Detect which cell encompasses the target text, then output its (x, y) center coordinate. 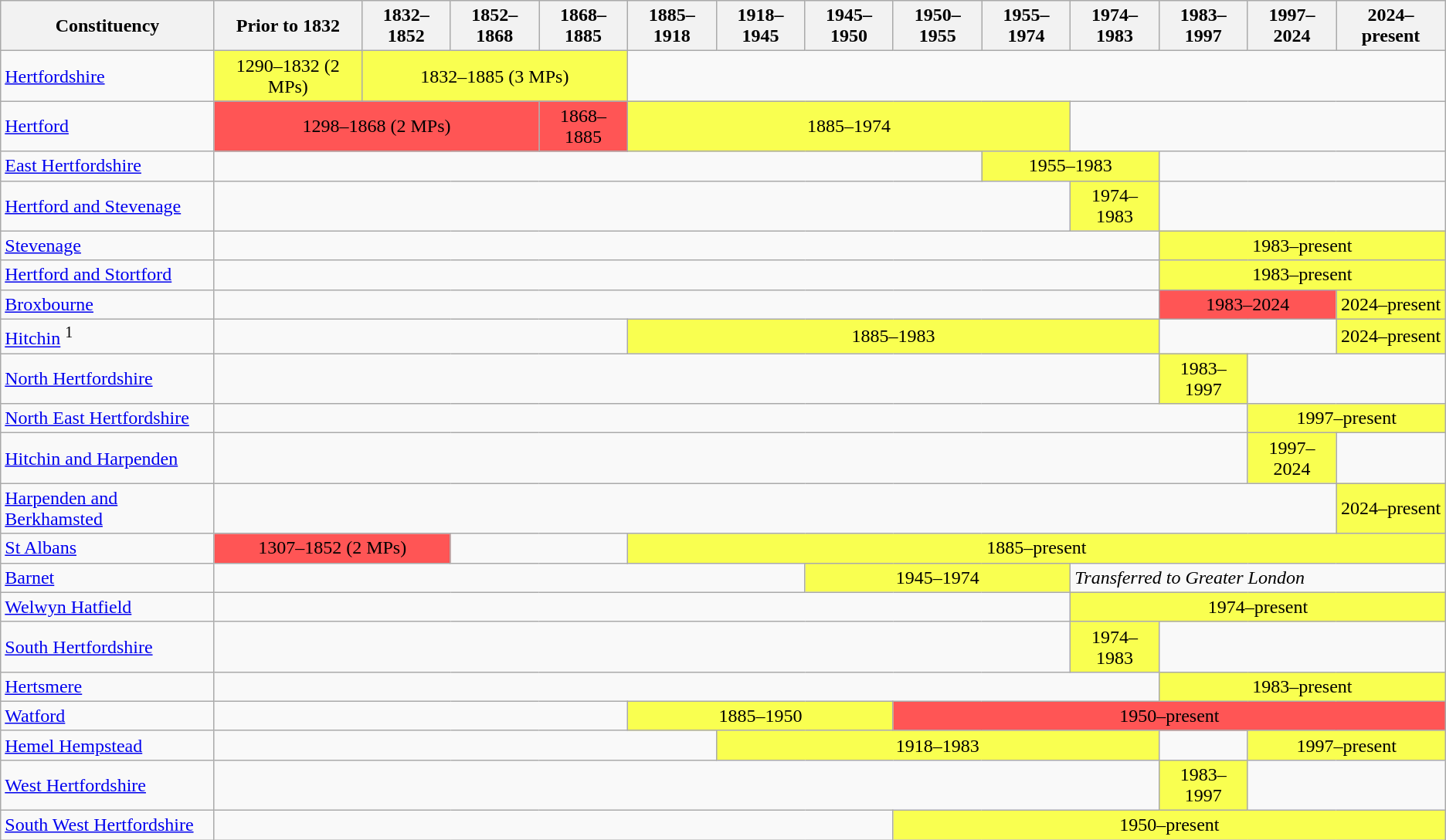
1974–present (1258, 607)
1832–1885 (3 MPs) (494, 76)
Transferred to Greater London (1258, 577)
West Hertfordshire (108, 784)
Barnet (108, 577)
Hitchin 1 (108, 337)
1852–1868 (494, 26)
1885–1950 (760, 716)
South West Hertfordshire (108, 825)
Broxbourne (108, 304)
Welwyn Hatfield (108, 607)
North East Hertfordshire (108, 418)
Hitchin and Harpenden (108, 459)
Constituency (108, 26)
1945–1950 (850, 26)
Hertford (108, 127)
1955–1983 (1071, 166)
1307–1852 (2 MPs) (332, 548)
1298–1868 (2 MPs) (376, 127)
1955–1974 (1026, 26)
Prior to 1832 (287, 26)
Hertford and Stortford (108, 275)
1918–1945 (760, 26)
1885–1983 (893, 337)
1885–1974 (848, 127)
Stevenage (108, 246)
1918–1983 (938, 745)
North Hertfordshire (108, 378)
Hemel Hempstead (108, 745)
St Albans (108, 548)
1290–1832 (2 MPs) (287, 76)
1983–2024 (1247, 304)
1950–1955 (938, 26)
East Hertfordshire (108, 166)
1945–1974 (938, 577)
Hertfordshire (108, 76)
South Hertfordshire (108, 647)
Harpenden and Berkhamsted (108, 508)
Hertford and Stevenage (108, 205)
1885–present (1037, 548)
1832–1852 (406, 26)
1885–1918 (672, 26)
Watford (108, 716)
Hertsmere (108, 686)
